Search for the cell housing the specified text and yield its (X, Y) center coordinate. 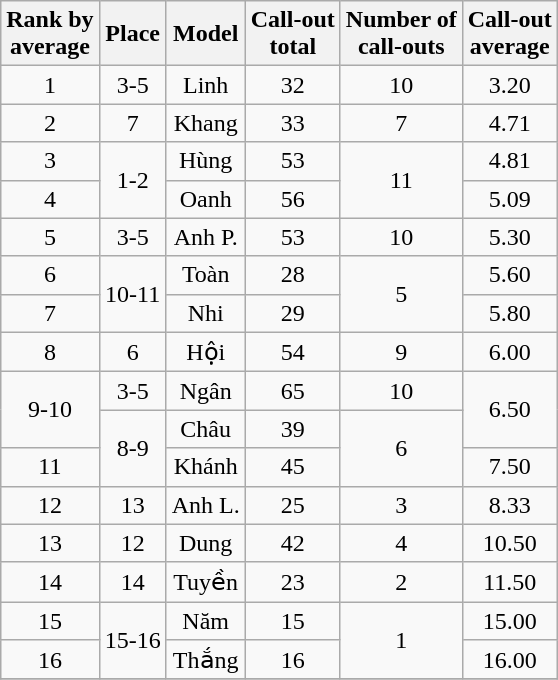
5.30 (510, 237)
1-2 (132, 180)
65 (292, 391)
23 (292, 582)
5.60 (510, 275)
8 (50, 352)
Thắng (206, 660)
42 (292, 543)
Oanh (206, 199)
Năm (206, 621)
9 (401, 352)
Anh P. (206, 237)
15-16 (132, 641)
10.50 (510, 543)
8.33 (510, 505)
29 (292, 313)
Call-outtotal (292, 34)
5.80 (510, 313)
25 (292, 505)
Model (206, 34)
Khang (206, 123)
Tuyền (206, 582)
9-10 (50, 410)
45 (292, 467)
39 (292, 429)
Anh L. (206, 505)
Place (132, 34)
6.50 (510, 410)
11.50 (510, 582)
Châu (206, 429)
4.81 (510, 161)
Hùng (206, 161)
5.09 (510, 199)
Nhi (206, 313)
4.71 (510, 123)
16.00 (510, 660)
Dung (206, 543)
Toàn (206, 275)
Ngân (206, 391)
8-9 (132, 448)
Number ofcall-outs (401, 34)
10-11 (132, 294)
Rank byaverage (50, 34)
6.00 (510, 352)
33 (292, 123)
3.20 (510, 85)
7.50 (510, 467)
15.00 (510, 621)
56 (292, 199)
28 (292, 275)
54 (292, 352)
Call-outaverage (510, 34)
Hội (206, 352)
Khánh (206, 467)
Linh (206, 85)
32 (292, 85)
